Output the (x, y) coordinate of the center of the cell containing the given text.  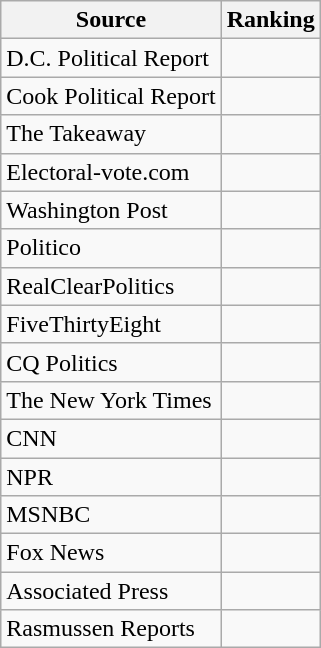
MSNBC (111, 515)
Source (111, 20)
NPR (111, 477)
FiveThirtyEight (111, 324)
The New York Times (111, 400)
Politico (111, 248)
Electoral-vote.com (111, 172)
Ranking (270, 20)
D.C. Political Report (111, 58)
The Takeaway (111, 134)
Cook Political Report (111, 96)
Associated Press (111, 591)
CQ Politics (111, 362)
Fox News (111, 553)
RealClearPolitics (111, 286)
Washington Post (111, 210)
Rasmussen Reports (111, 629)
CNN (111, 438)
